Return the [x, y] coordinate for the center point of the cell that contains the specified text.  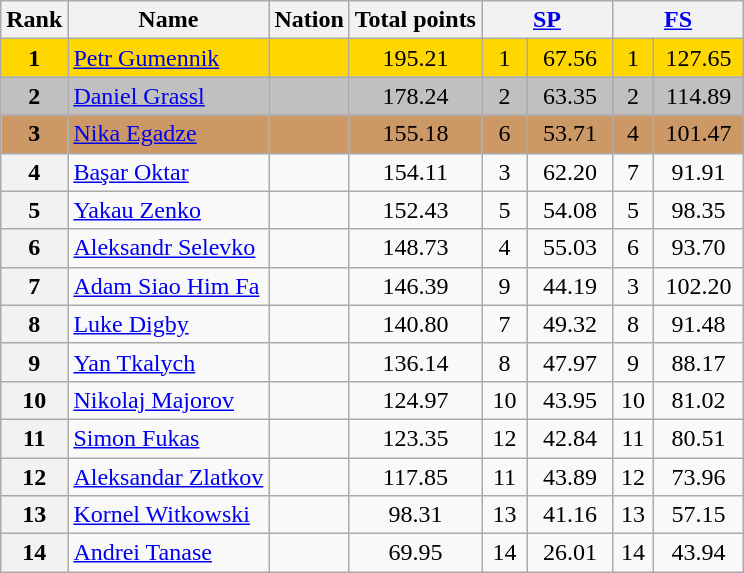
178.24 [415, 96]
44.19 [570, 286]
26.01 [570, 553]
124.97 [415, 400]
73.96 [699, 477]
Simon Fukas [168, 438]
80.51 [699, 438]
55.03 [570, 248]
148.73 [415, 248]
49.32 [570, 324]
91.91 [699, 172]
123.35 [415, 438]
43.95 [570, 400]
42.84 [570, 438]
127.65 [699, 58]
98.35 [699, 210]
146.39 [415, 286]
152.43 [415, 210]
91.48 [699, 324]
53.71 [570, 134]
Başar Oktar [168, 172]
43.89 [570, 477]
88.17 [699, 362]
Total points [415, 20]
54.08 [570, 210]
136.14 [415, 362]
117.85 [415, 477]
114.89 [699, 96]
Kornel Witkowski [168, 515]
154.11 [415, 172]
Luke Digby [168, 324]
47.97 [570, 362]
62.20 [570, 172]
43.94 [699, 553]
140.80 [415, 324]
FS [678, 20]
Yakau Zenko [168, 210]
Yan Tkalych [168, 362]
102.20 [699, 286]
98.31 [415, 515]
81.02 [699, 400]
Name [168, 20]
Rank [34, 20]
SP [548, 20]
Adam Siao Him Fa [168, 286]
67.56 [570, 58]
57.15 [699, 515]
69.95 [415, 553]
Daniel Grassl [168, 96]
41.16 [570, 515]
Nikolaj Majorov [168, 400]
Aleksandar Zlatkov [168, 477]
155.18 [415, 134]
93.70 [699, 248]
195.21 [415, 58]
101.47 [699, 134]
Aleksandr Selevko [168, 248]
Nika Egadze [168, 134]
Nation [309, 20]
63.35 [570, 96]
Petr Gumennik [168, 58]
Andrei Tanase [168, 553]
